Detect which cell encompasses the target text, then output its [X, Y] center coordinate. 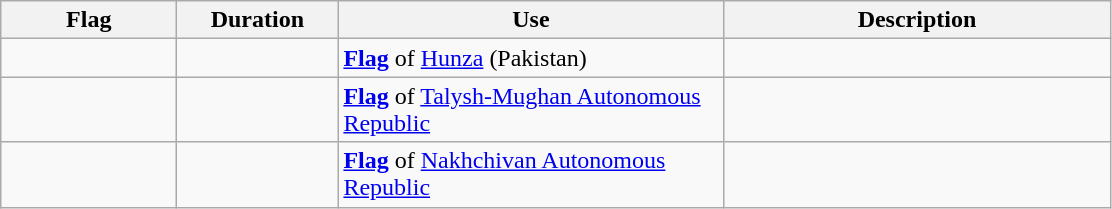
Flag of Hunza (Pakistan) [531, 58]
Use [531, 20]
Flag of Nakhchivan Autonomous Republic [531, 174]
Flag [89, 20]
Description [917, 20]
Flag of Talysh-Mughan Autonomous Republic [531, 110]
Duration [258, 20]
